Extract the [X, Y] coordinate from the center of the cell holding the provided text.  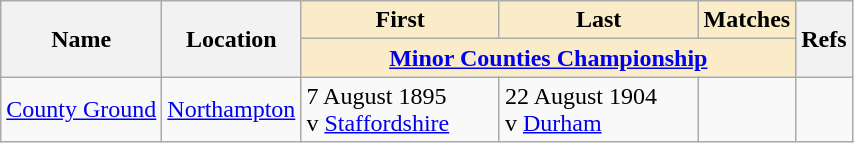
7 August 1895v Staffordshire [400, 110]
22 August 1904v Durham [598, 110]
Refs [824, 39]
Location [232, 39]
Matches [747, 20]
Name [82, 39]
Northampton [232, 110]
Last [598, 20]
County Ground [82, 110]
First [400, 20]
Minor Counties Championship [548, 58]
